From the cell containing the given text, extract its center point as [x, y] coordinate. 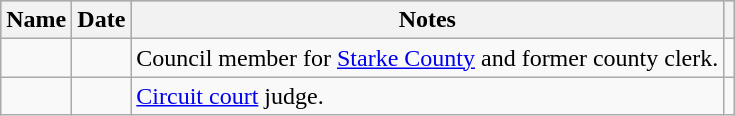
Name [36, 20]
Date [102, 20]
Council member for Starke County and former county clerk. [428, 58]
Circuit court judge. [428, 96]
Notes [428, 20]
